Provide the [x, y] coordinate of the cell's center where the given text is located.  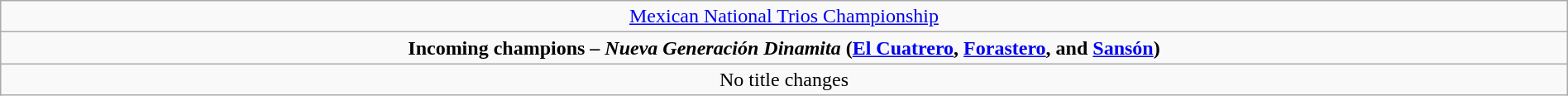
Mexican National Trios Championship [784, 17]
Incoming champions – Nueva Generación Dinamita (El Cuatrero, Forastero, and Sansón) [784, 48]
No title changes [784, 79]
